Scan for the cell matching the given text and deliver its (X, Y) coordinate at center. 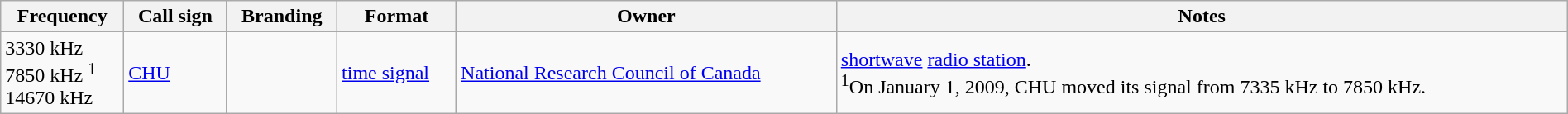
Owner (647, 17)
CHU (175, 73)
National Research Council of Canada (647, 73)
Format (397, 17)
Frequency (63, 17)
Call sign (175, 17)
3330 kHz7850 kHz 1 14670 kHz (63, 73)
Notes (1202, 17)
Branding (281, 17)
shortwave radio station. 1On January 1, 2009, CHU moved its signal from 7335 kHz to 7850 kHz. (1202, 73)
time signal (397, 73)
